Search for the cell housing the specified text and yield its (x, y) center coordinate. 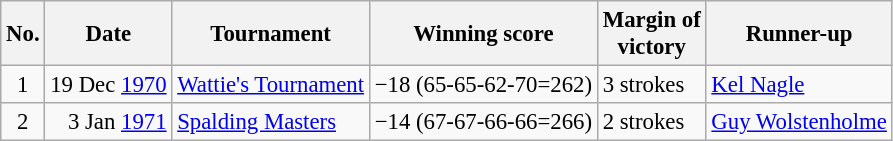
−14 (67-67-66-66=266) (483, 122)
3 Jan 1971 (108, 122)
Wattie's Tournament (270, 85)
Winning score (483, 34)
Tournament (270, 34)
2 strokes (652, 122)
Runner-up (799, 34)
Date (108, 34)
Spalding Masters (270, 122)
Margin ofvictory (652, 34)
No. (23, 34)
−18 (65-65-62-70=262) (483, 85)
1 (23, 85)
Guy Wolstenholme (799, 122)
Kel Nagle (799, 85)
19 Dec 1970 (108, 85)
3 strokes (652, 85)
2 (23, 122)
